Return (X, Y) of the center of cell containing provided text 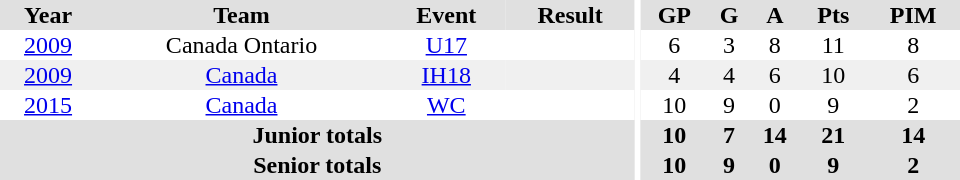
21 (833, 135)
G (730, 15)
2015 (48, 105)
WC (446, 105)
11 (833, 45)
Senior totals (317, 165)
Junior totals (317, 135)
GP (674, 15)
U17 (446, 45)
Canada Ontario (242, 45)
Team (242, 15)
Year (48, 15)
Pts (833, 15)
Result (570, 15)
Event (446, 15)
3 (730, 45)
IH18 (446, 75)
PIM (913, 15)
7 (730, 135)
A (774, 15)
